Capture the cell that displays the provided text and extract its [x, y] central coordinate. 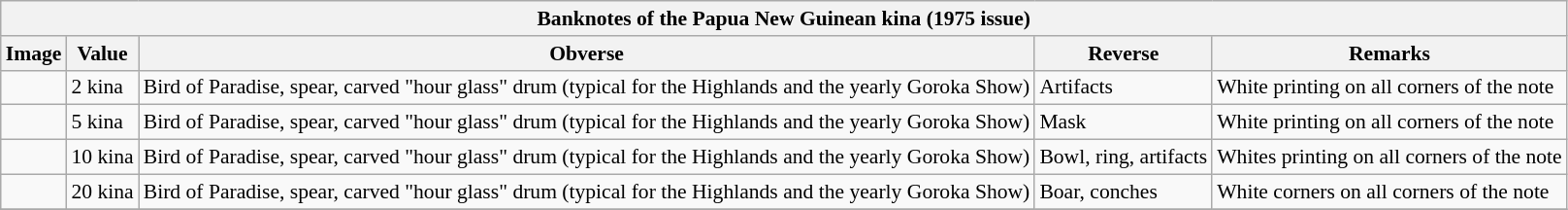
Mask [1124, 122]
Value [102, 53]
Boar, conches [1124, 192]
5 kina [102, 122]
Bowl, ring, artifacts [1124, 157]
White corners on all corners of the note [1389, 192]
20 kina [102, 192]
Image [34, 53]
Reverse [1124, 53]
Artifacts [1124, 87]
Obverse [587, 53]
Whites printing on all corners of the note [1389, 157]
Remarks [1389, 53]
Banknotes of the Papua New Guinean kina (1975 issue) [784, 18]
10 kina [102, 157]
2 kina [102, 87]
